Identify which cell holds the provided text, then report its (x, y) central coordinate. 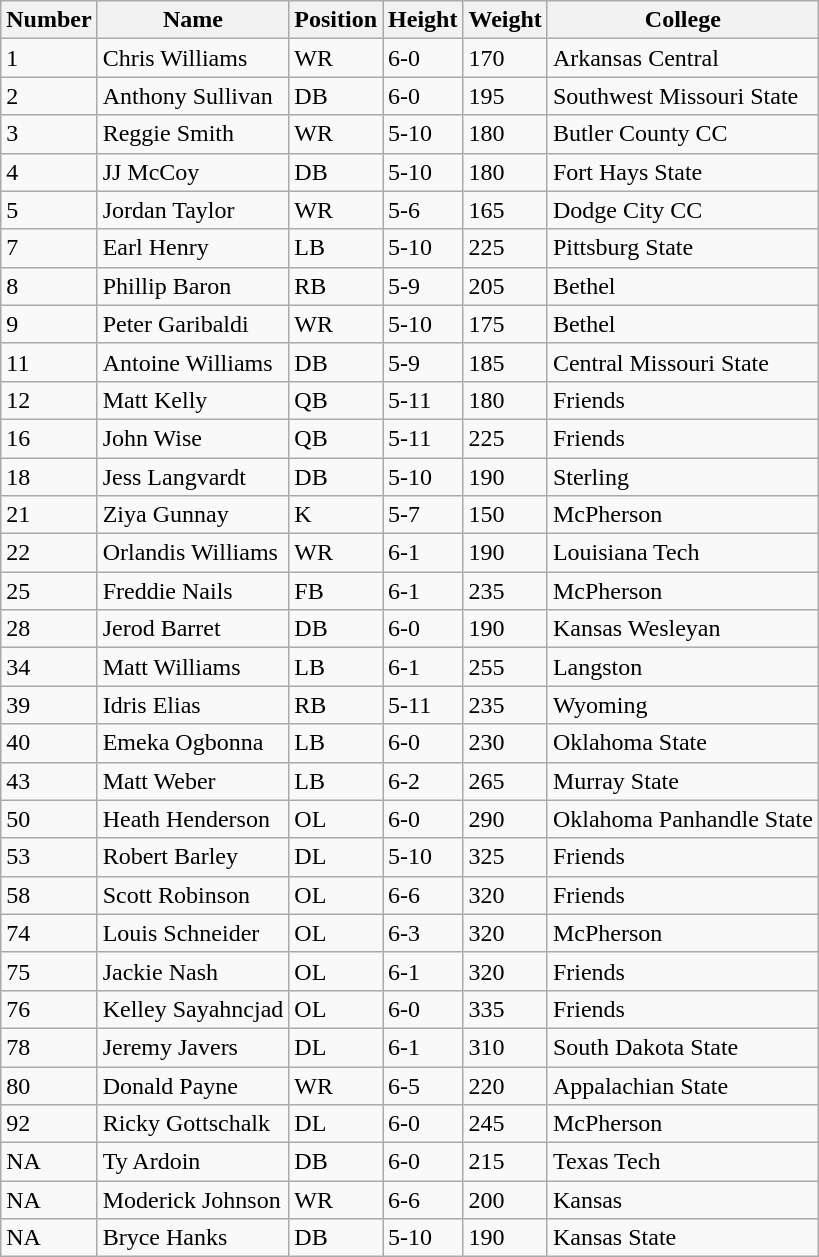
FB (336, 591)
Matt Williams (193, 667)
21 (49, 515)
Kansas Wesleyan (682, 629)
Antoine Williams (193, 362)
Earl Henry (193, 248)
Idris Elias (193, 705)
43 (49, 781)
K (336, 515)
Jess Langvardt (193, 477)
92 (49, 1124)
Height (423, 20)
South Dakota State (682, 1047)
Moderick Johnson (193, 1200)
Langston (682, 667)
Kansas (682, 1200)
175 (505, 324)
290 (505, 819)
Kelley Sayahncjad (193, 1009)
34 (49, 667)
Louis Schneider (193, 933)
Name (193, 20)
265 (505, 781)
Jackie Nash (193, 971)
Ziya Gunnay (193, 515)
16 (49, 438)
8 (49, 286)
Wyoming (682, 705)
Jordan Taylor (193, 210)
40 (49, 743)
Heath Henderson (193, 819)
2 (49, 96)
Murray State (682, 781)
75 (49, 971)
Freddie Nails (193, 591)
Number (49, 20)
215 (505, 1162)
Matt Weber (193, 781)
Phillip Baron (193, 286)
Oklahoma Panhandle State (682, 819)
5 (49, 210)
150 (505, 515)
Texas Tech (682, 1162)
College (682, 20)
53 (49, 857)
5-7 (423, 515)
58 (49, 895)
Scott Robinson (193, 895)
Jerod Barret (193, 629)
Matt Kelly (193, 400)
325 (505, 857)
Donald Payne (193, 1085)
76 (49, 1009)
Anthony Sullivan (193, 96)
245 (505, 1124)
185 (505, 362)
165 (505, 210)
6-2 (423, 781)
7 (49, 248)
11 (49, 362)
310 (505, 1047)
Reggie Smith (193, 134)
Ty Ardoin (193, 1162)
JJ McCoy (193, 172)
Robert Barley (193, 857)
205 (505, 286)
Butler County CC (682, 134)
18 (49, 477)
Chris Williams (193, 58)
5-6 (423, 210)
Southwest Missouri State (682, 96)
6-5 (423, 1085)
255 (505, 667)
220 (505, 1085)
Arkansas Central (682, 58)
Bryce Hanks (193, 1238)
74 (49, 933)
335 (505, 1009)
195 (505, 96)
50 (49, 819)
Sterling (682, 477)
John Wise (193, 438)
39 (49, 705)
Position (336, 20)
9 (49, 324)
6-3 (423, 933)
Pittsburg State (682, 248)
Louisiana Tech (682, 553)
Dodge City CC (682, 210)
Emeka Ogbonna (193, 743)
22 (49, 553)
Central Missouri State (682, 362)
4 (49, 172)
200 (505, 1200)
12 (49, 400)
28 (49, 629)
Kansas State (682, 1238)
Jeremy Javers (193, 1047)
1 (49, 58)
Peter Garibaldi (193, 324)
Weight (505, 20)
230 (505, 743)
Appalachian State (682, 1085)
25 (49, 591)
80 (49, 1085)
Orlandis Williams (193, 553)
78 (49, 1047)
3 (49, 134)
Oklahoma State (682, 743)
170 (505, 58)
Fort Hays State (682, 172)
Ricky Gottschalk (193, 1124)
